Identify which cell holds the provided text, then report its (X, Y) central coordinate. 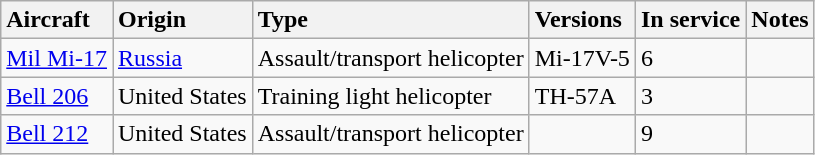
3 (690, 96)
6 (690, 58)
Origin (182, 20)
Type (390, 20)
Versions (582, 20)
9 (690, 134)
Bell 206 (57, 96)
Mi-17V-5 (582, 58)
Notes (780, 20)
In service (690, 20)
Russia (182, 58)
TH-57A (582, 96)
Bell 212 (57, 134)
Mil Mi-17 (57, 58)
Training light helicopter (390, 96)
Aircraft (57, 20)
